Output the (X, Y) coordinate of the center of the cell containing the given text.  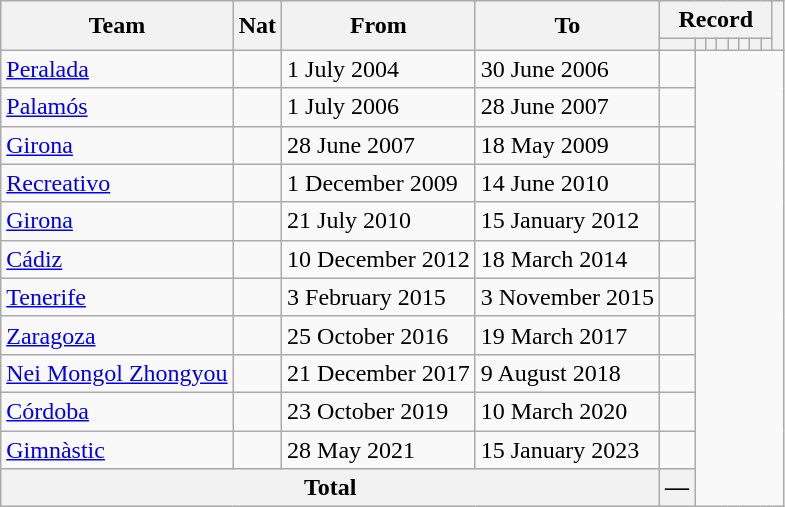
23 October 2019 (379, 411)
1 December 2009 (379, 183)
Recreativo (117, 183)
21 December 2017 (379, 373)
Palamós (117, 107)
Total (330, 488)
9 August 2018 (567, 373)
30 June 2006 (567, 69)
1 July 2004 (379, 69)
Record (716, 20)
Zaragoza (117, 335)
21 July 2010 (379, 221)
10 March 2020 (567, 411)
25 October 2016 (379, 335)
10 December 2012 (379, 259)
28 May 2021 (379, 449)
— (678, 488)
18 March 2014 (567, 259)
3 February 2015 (379, 297)
14 June 2010 (567, 183)
Cádiz (117, 259)
Nei Mongol Zhongyou (117, 373)
Peralada (117, 69)
19 March 2017 (567, 335)
To (567, 26)
Team (117, 26)
Córdoba (117, 411)
Tenerife (117, 297)
Gimnàstic (117, 449)
From (379, 26)
1 July 2006 (379, 107)
3 November 2015 (567, 297)
18 May 2009 (567, 145)
15 January 2012 (567, 221)
15 January 2023 (567, 449)
Nat (257, 26)
